Locate the cell with the specified text and output its (X, Y) center coordinate. 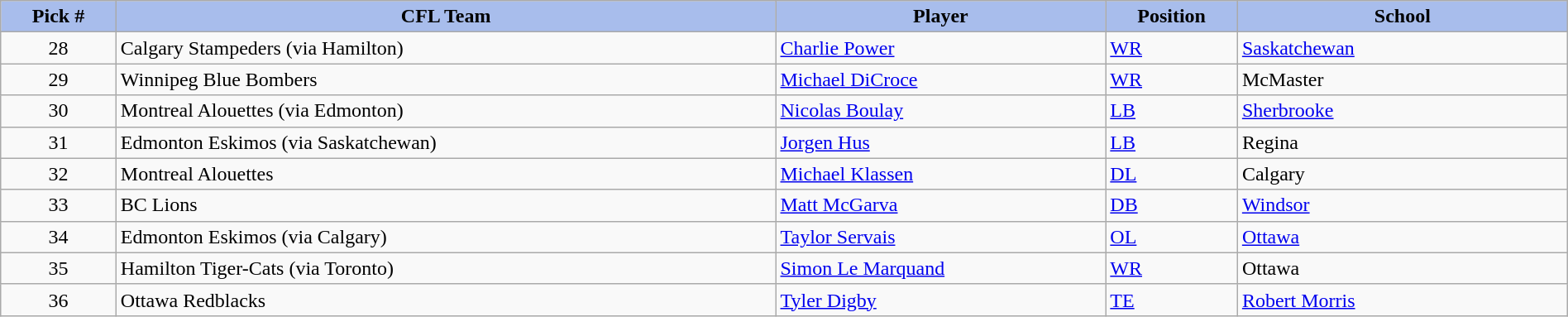
28 (59, 48)
Winnipeg Blue Bombers (446, 79)
Player (941, 17)
BC Lions (446, 205)
30 (59, 111)
36 (59, 300)
29 (59, 79)
Edmonton Eskimos (via Saskatchewan) (446, 142)
TE (1172, 300)
Michael Klassen (941, 174)
School (1403, 17)
Edmonton Eskimos (via Calgary) (446, 237)
McMaster (1403, 79)
Sherbrooke (1403, 111)
34 (59, 237)
35 (59, 268)
31 (59, 142)
Jorgen Hus (941, 142)
Nicolas Boulay (941, 111)
33 (59, 205)
Robert Morris (1403, 300)
Calgary Stampeders (via Hamilton) (446, 48)
Windsor (1403, 205)
Tyler Digby (941, 300)
DB (1172, 205)
Saskatchewan (1403, 48)
Ottawa Redblacks (446, 300)
32 (59, 174)
Simon Le Marquand (941, 268)
Position (1172, 17)
Charlie Power (941, 48)
Montreal Alouettes (446, 174)
Hamilton Tiger-Cats (via Toronto) (446, 268)
Matt McGarva (941, 205)
Montreal Alouettes (via Edmonton) (446, 111)
Pick # (59, 17)
DL (1172, 174)
OL (1172, 237)
Michael DiCroce (941, 79)
Regina (1403, 142)
Calgary (1403, 174)
CFL Team (446, 17)
Taylor Servais (941, 237)
